Extract the (x, y) coordinate from the center of the cell holding the provided text.  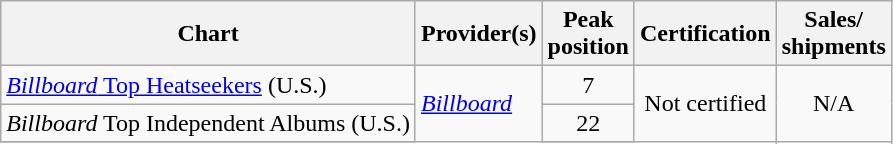
Billboard Top Independent Albums (U.S.) (208, 123)
Billboard Top Heatseekers (U.S.) (208, 85)
N/A (834, 104)
Sales/shipments (834, 34)
Provider(s) (478, 34)
Peakposition (588, 34)
Not certified (705, 104)
Billboard (478, 104)
Certification (705, 34)
Chart (208, 34)
22 (588, 123)
7 (588, 85)
